Identify which cell holds the provided text, then report its [X, Y] central coordinate. 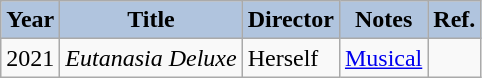
Herself [290, 58]
Musical [383, 58]
Notes [383, 20]
Eutanasia Deluxe [151, 58]
Director [290, 20]
2021 [30, 58]
Title [151, 20]
Ref. [454, 20]
Year [30, 20]
